Capture the cell that displays the provided text and extract its [x, y] central coordinate. 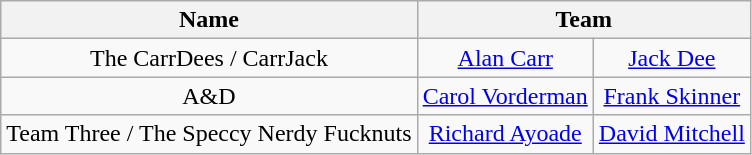
The CarrDees / CarrJack [209, 58]
Alan Carr [505, 58]
Name [209, 20]
A&D [209, 96]
Jack Dee [672, 58]
Richard Ayoade [505, 134]
Team Three / The Speccy Nerdy Fucknuts [209, 134]
Team [584, 20]
Carol Vorderman [505, 96]
David Mitchell [672, 134]
Frank Skinner [672, 96]
